Identify which cell holds the provided text, then report its (x, y) central coordinate. 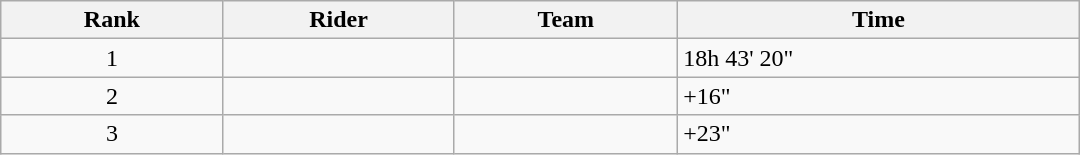
1 (112, 58)
Rank (112, 20)
2 (112, 96)
+23" (879, 134)
3 (112, 134)
+16" (879, 96)
18h 43' 20" (879, 58)
Team (566, 20)
Rider (338, 20)
Time (879, 20)
